Return the [X, Y] coordinate for the center point of the cell that contains the specified text.  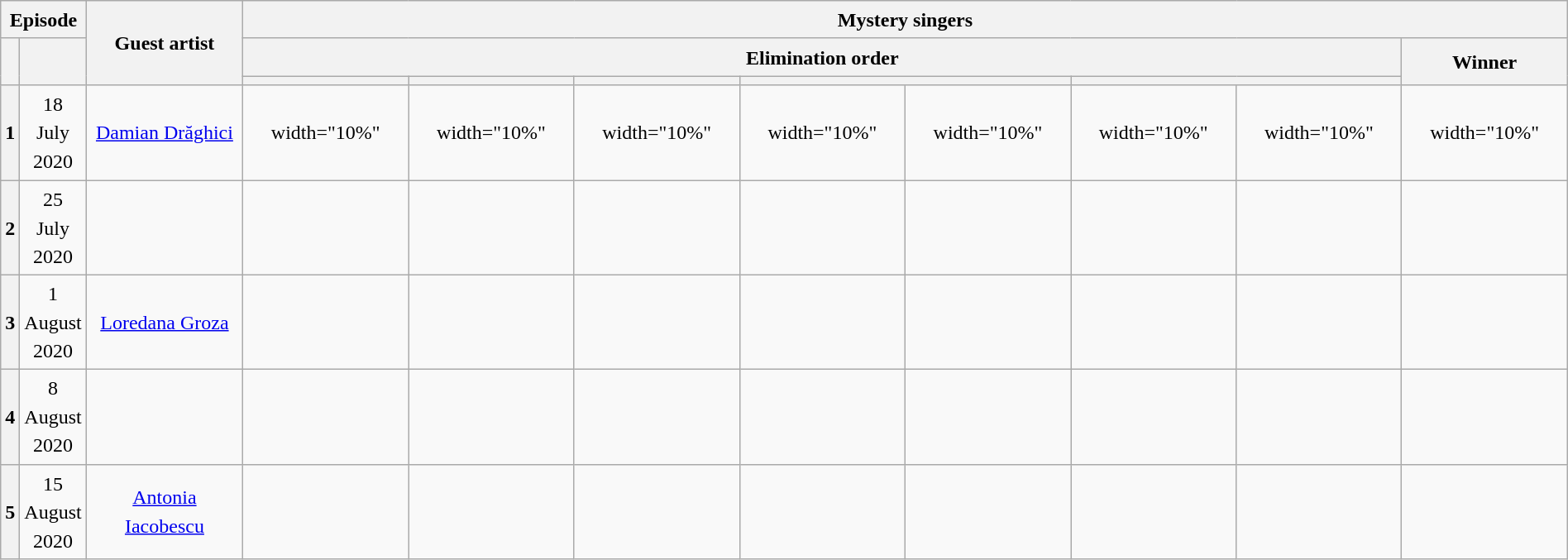
4 [10, 417]
5 [10, 511]
Loredana Groza [164, 323]
Mystery singers [906, 20]
Antonia Iacobescu [164, 511]
Episode [43, 20]
15 August 2020 [53, 511]
2 [10, 228]
Guest artist [164, 43]
3 [10, 323]
1 August 2020 [53, 323]
18 July 2020 [53, 132]
25 July 2020 [53, 228]
1 [10, 132]
Damian Drăghici [164, 132]
Elimination order [822, 57]
Winner [1484, 61]
8 August 2020 [53, 417]
